Determine the [X, Y] coordinate at the center of the cell enclosing the given text.  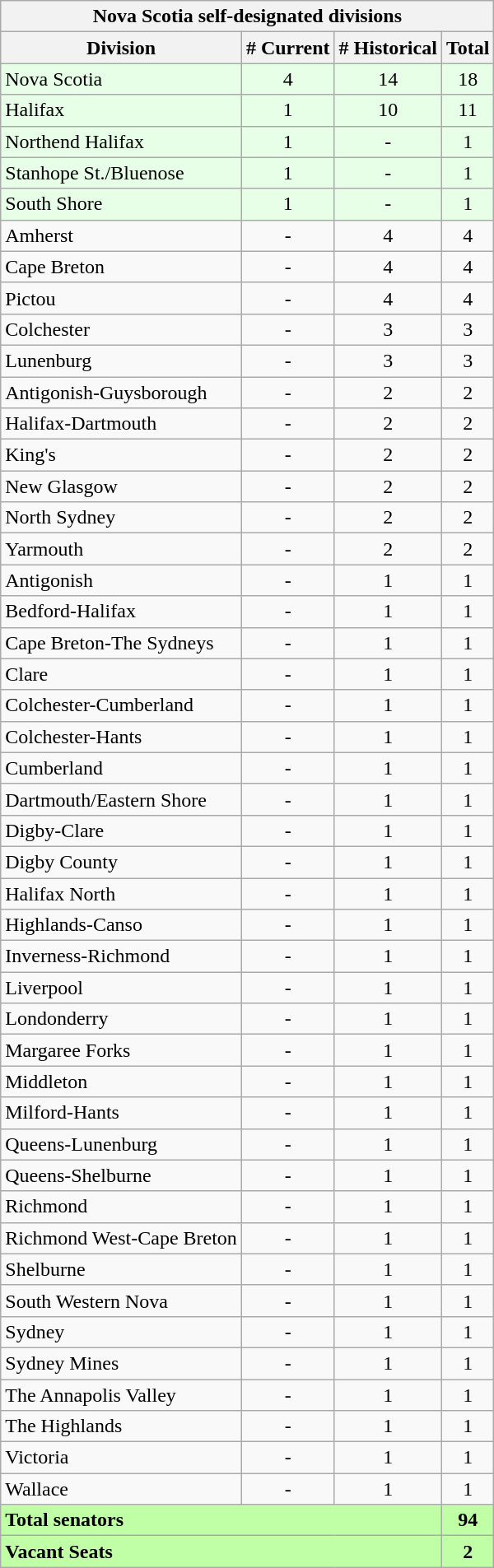
Northend Halifax [122, 142]
Richmond [122, 1207]
Sydney Mines [122, 1363]
11 [468, 110]
New Glasgow [122, 486]
Digby County [122, 862]
South Western Nova [122, 1300]
The Annapolis Valley [122, 1395]
Stanhope St./Bluenose [122, 173]
Middleton [122, 1082]
Nova Scotia [122, 79]
Cumberland [122, 768]
Pictou [122, 298]
Queens-Lunenburg [122, 1144]
Bedford-Halifax [122, 612]
Halifax-Dartmouth [122, 424]
Inverness-Richmond [122, 956]
Yarmouth [122, 549]
Colchester-Hants [122, 737]
Shelburne [122, 1269]
Milford-Hants [122, 1113]
Amherst [122, 235]
Digby-Clare [122, 831]
14 [388, 79]
Cape Breton [122, 267]
Halifax North [122, 893]
Clare [122, 674]
Queens-Shelburne [122, 1175]
Nova Scotia self-designated divisions [247, 16]
Margaree Forks [122, 1050]
Lunenburg [122, 361]
Vacant Seats [221, 1552]
Antigonish-Guysborough [122, 393]
Total senators [221, 1520]
Sydney [122, 1332]
Cape Breton-The Sydneys [122, 643]
The Highlands [122, 1426]
Antigonish [122, 580]
Wallace [122, 1489]
Division [122, 48]
North Sydney [122, 518]
18 [468, 79]
Colchester [122, 329]
Liverpool [122, 988]
94 [468, 1520]
Richmond West-Cape Breton [122, 1238]
Colchester-Cumberland [122, 705]
10 [388, 110]
Victoria [122, 1458]
Londonderry [122, 1019]
King's [122, 455]
Highlands-Canso [122, 925]
Total [468, 48]
# Historical [388, 48]
South Shore [122, 204]
Dartmouth/Eastern Shore [122, 799]
# Current [288, 48]
Halifax [122, 110]
